Capture the cell that displays the provided text and extract its [x, y] central coordinate. 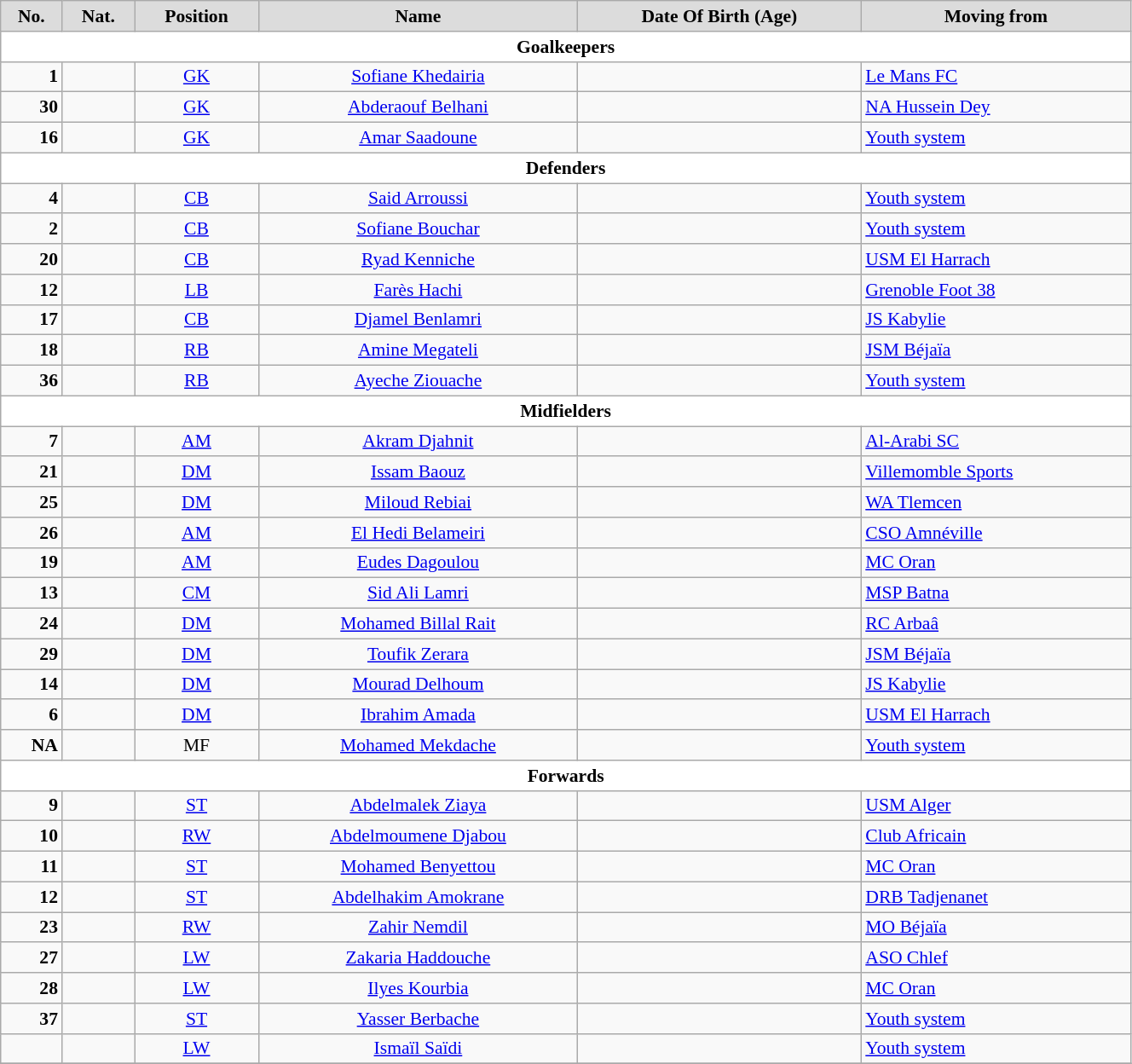
Amar Saadoune [418, 138]
Midfielders [566, 411]
Defenders [566, 168]
26 [32, 533]
Goalkeepers [566, 47]
Mohamed Billal Rait [418, 624]
13 [32, 593]
Yasser Berbache [418, 1019]
Ismaïl Saïdi [418, 1049]
Eudes Dagoulou [418, 563]
29 [32, 654]
Issam Baouz [418, 472]
ASO Chlef [996, 958]
Abdelmalek Ziaya [418, 806]
Sid Ali Lamri [418, 593]
4 [32, 199]
Mohamed Benyettou [418, 867]
CM [197, 593]
27 [32, 958]
Ibrahim Amada [418, 715]
Akram Djahnit [418, 442]
7 [32, 442]
Position [197, 16]
MF [197, 745]
Name [418, 16]
9 [32, 806]
CSO Amnéville [996, 533]
14 [32, 685]
6 [32, 715]
Zahir Nemdil [418, 928]
20 [32, 259]
NA [32, 745]
2 [32, 229]
36 [32, 381]
Zakaria Haddouche [418, 958]
Sofiane Khedairia [418, 77]
Nat. [99, 16]
1 [32, 77]
Abdelhakim Amokrane [418, 897]
28 [32, 988]
17 [32, 320]
Amine Megateli [418, 350]
USM Alger [996, 806]
Villemomble Sports [996, 472]
Sofiane Bouchar [418, 229]
No. [32, 16]
Ryad Kenniche [418, 259]
Forwards [566, 776]
24 [32, 624]
Mourad Delhoum [418, 685]
Le Mans FC [996, 77]
21 [32, 472]
Said Arroussi [418, 199]
Date Of Birth (Age) [719, 16]
RC Arbaâ [996, 624]
WA Tlemcen [996, 502]
Moving from [996, 16]
10 [32, 836]
LB [197, 290]
18 [32, 350]
Al-Arabi SC [996, 442]
DRB Tadjenanet [996, 897]
Toufik Zerara [418, 654]
MO Béjaïa [996, 928]
Ilyes Kourbia [418, 988]
30 [32, 107]
16 [32, 138]
Abderaouf Belhani [418, 107]
NA Hussein Dey [996, 107]
El Hedi Belameiri [418, 533]
37 [32, 1019]
23 [32, 928]
Miloud Rebiai [418, 502]
Abdelmoumene Djabou [418, 836]
Farès Hachi [418, 290]
Club Africain [996, 836]
19 [32, 563]
Ayeche Ziouache [418, 381]
11 [32, 867]
MSP Batna [996, 593]
Mohamed Mekdache [418, 745]
Grenoble Foot 38 [996, 290]
25 [32, 502]
Djamel Benlamri [418, 320]
